Locate the cell with the specified text and output its (x, y) center coordinate. 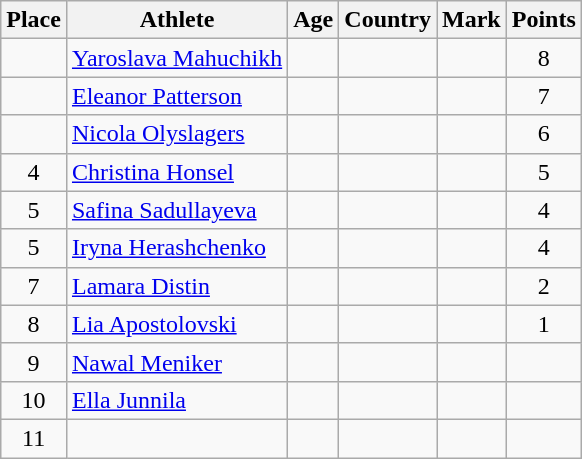
Points (544, 20)
10 (34, 400)
Ella Junnila (176, 400)
2 (544, 286)
1 (544, 324)
Eleanor Patterson (176, 96)
Nawal Meniker (176, 362)
Yaroslava Mahuchikh (176, 58)
Country (388, 20)
11 (34, 438)
Lamara Distin (176, 286)
Nicola Olyslagers (176, 134)
Mark (471, 20)
Lia Apostolovski (176, 324)
6 (544, 134)
Safina Sadullayeva (176, 210)
Athlete (176, 20)
Age (314, 20)
Iryna Herashchenko (176, 248)
Place (34, 20)
Christina Honsel (176, 172)
9 (34, 362)
